Locate the cell with the specified text and output its (x, y) center coordinate. 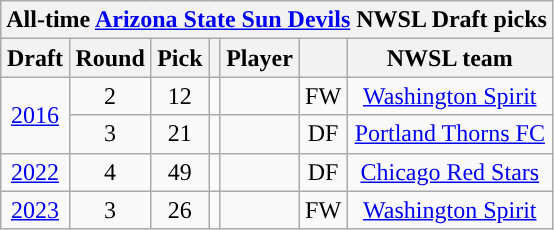
26 (180, 210)
Pick (180, 58)
4 (110, 172)
21 (180, 134)
49 (180, 172)
2 (110, 96)
12 (180, 96)
2016 (35, 115)
Round (110, 58)
Portland Thorns FC (450, 134)
2023 (35, 210)
2022 (35, 172)
Chicago Red Stars (450, 172)
NWSL team (450, 58)
Draft (35, 58)
All-time Arizona State Sun Devils NWSL Draft picks (277, 20)
Player (260, 58)
